Extract the (x, y) coordinate from the center of the cell holding the provided text.  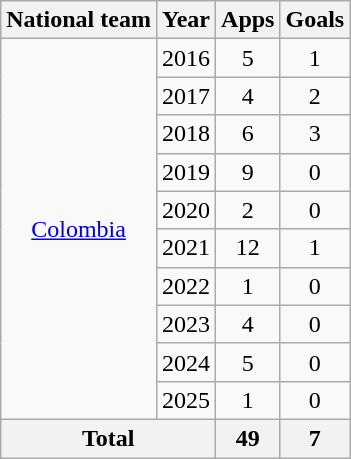
12 (248, 248)
3 (315, 134)
2024 (186, 362)
2023 (186, 324)
National team (79, 20)
2025 (186, 400)
2018 (186, 134)
6 (248, 134)
2019 (186, 172)
2016 (186, 58)
Apps (248, 20)
49 (248, 438)
Colombia (79, 230)
9 (248, 172)
Year (186, 20)
2021 (186, 248)
2020 (186, 210)
2017 (186, 96)
7 (315, 438)
Goals (315, 20)
2022 (186, 286)
Total (108, 438)
